Locate the cell with the specified text and output its [X, Y] center coordinate. 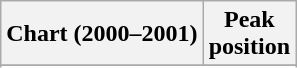
Peakposition [249, 34]
Chart (2000–2001) [102, 34]
